Determine the [x, y] coordinate at the center of the cell enclosing the given text.  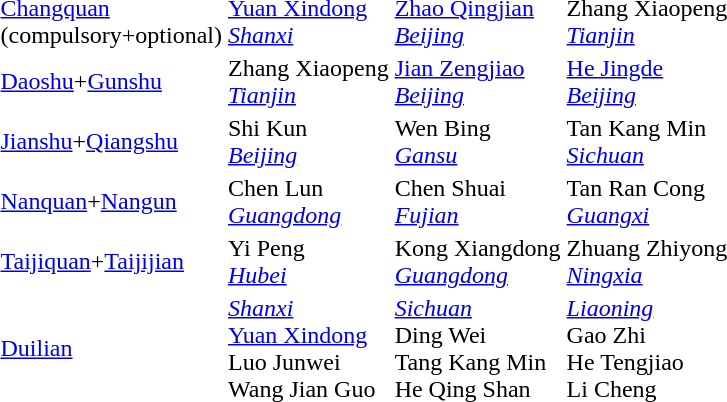
Chen LunGuangdong [309, 202]
Kong XiangdongGuangdong [478, 262]
Zhang XiaopengTianjin [309, 82]
Chen ShuaiFujian [478, 202]
Yi PengHubei [309, 262]
Jian ZengjiaoBeijing [478, 82]
Wen BingGansu [478, 142]
Shi KunBeijing [309, 142]
